Pinpoint the cell where the given text exists, returning its (X, Y) midpoint coordinate. 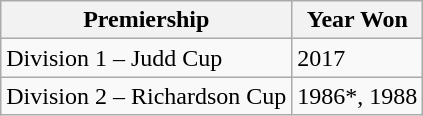
Premiership (146, 20)
2017 (358, 58)
Division 2 – Richardson Cup (146, 96)
1986*, 1988 (358, 96)
Year Won (358, 20)
Division 1 – Judd Cup (146, 58)
